Scan for the cell matching the given text and deliver its [X, Y] coordinate at center. 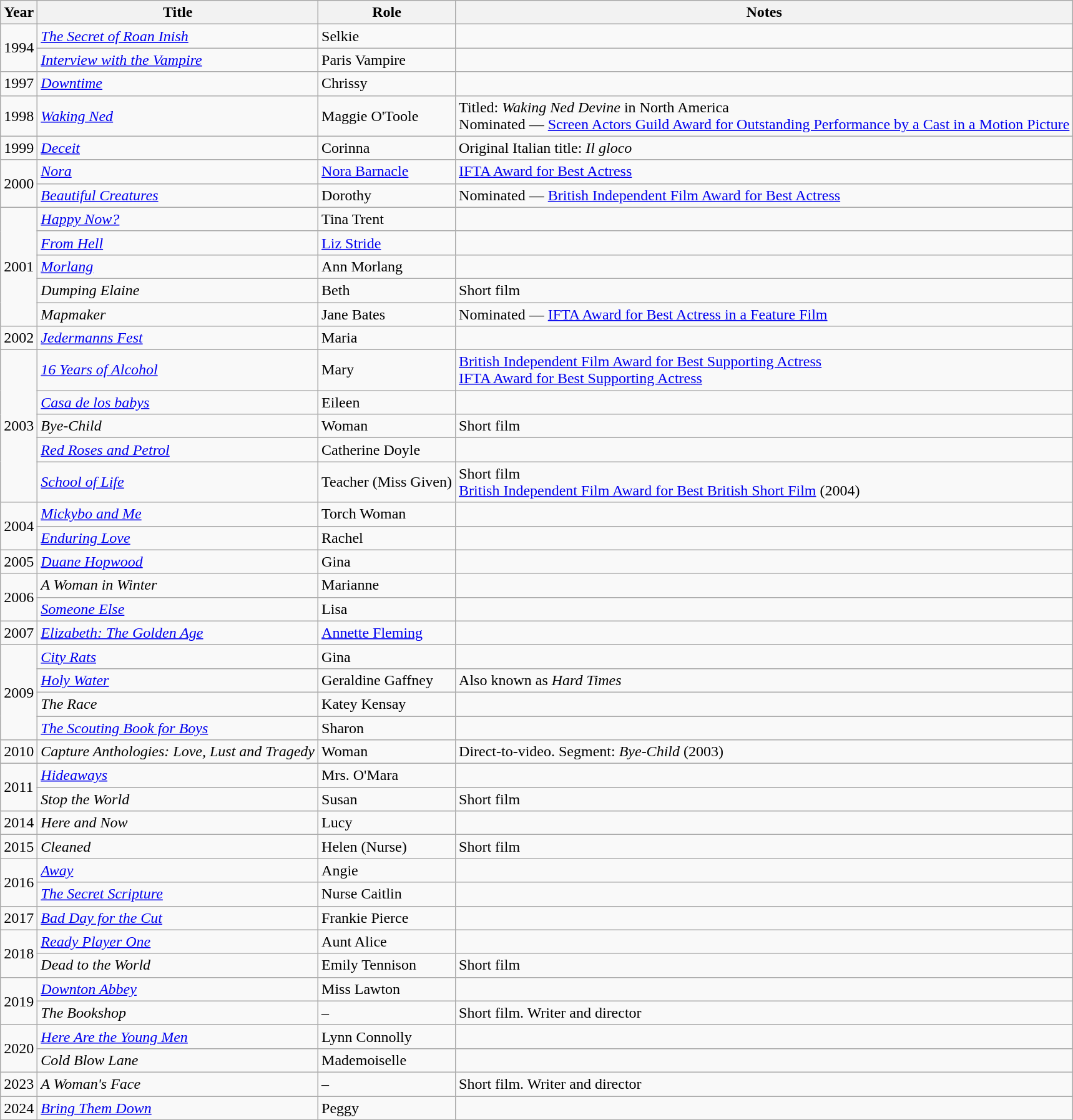
Angie [387, 870]
A Woman's Face [178, 1084]
Tina Trent [387, 219]
Original Italian title: Il gloco [764, 148]
Duane Hopwood [178, 562]
Selkie [387, 36]
Mickybo and Me [178, 514]
Notes [764, 12]
2010 [19, 752]
Direct-to-video. Segment: Bye-Child (2003) [764, 752]
2001 [19, 266]
Maggie O'Toole [387, 116]
1998 [19, 116]
2009 [19, 692]
Year [19, 12]
Downtime [178, 84]
Deceit [178, 148]
Ready Player One [178, 942]
2006 [19, 597]
Miss Lawton [387, 989]
Dorothy [387, 195]
Dead to the World [178, 965]
2019 [19, 1001]
2016 [19, 882]
The Secret Scripture [178, 894]
Helen (Nurse) [387, 847]
Role [387, 12]
Here and Now [178, 823]
IFTA Award for Best Actress [764, 172]
City Rats [178, 656]
Sharon [387, 728]
1999 [19, 148]
Happy Now? [178, 219]
Nominated — IFTA Award for Best Actress in a Feature Film [764, 314]
Aunt Alice [387, 942]
Also known as Hard Times [764, 680]
Rachel [387, 538]
Bad Day for the Cut [178, 918]
2018 [19, 953]
Peggy [387, 1108]
The Race [178, 704]
2014 [19, 823]
Elizabeth: The Golden Age [178, 633]
Mademoiselle [387, 1060]
Nurse Caitlin [387, 894]
British Independent Film Award for Best Supporting ActressIFTA Award for Best Supporting Actress [764, 371]
2007 [19, 633]
Bring Them Down [178, 1108]
Casa de los babys [178, 402]
Capture Anthologies: Love, Lust and Tragedy [178, 752]
Bye-Child [178, 426]
Nominated — British Independent Film Award for Best Actress [764, 195]
Nora [178, 172]
Stop the World [178, 799]
Lisa [387, 609]
Hideaways [178, 776]
Interview with the Vampire [178, 60]
School of Life [178, 482]
1997 [19, 84]
Emily Tennison [387, 965]
Title [178, 12]
Dumping Elaine [178, 290]
Annette Fleming [387, 633]
Nora Barnacle [387, 172]
Teacher (Miss Given) [387, 482]
Someone Else [178, 609]
Titled: Waking Ned Devine in North AmericaNominated — Screen Actors Guild Award for Outstanding Performance by a Cast in a Motion Picture [764, 116]
Susan [387, 799]
The Bookshop [178, 1013]
2005 [19, 562]
2015 [19, 847]
2023 [19, 1084]
Corinna [387, 148]
Beautiful Creatures [178, 195]
Paris Vampire [387, 60]
Mapmaker [178, 314]
From Hell [178, 243]
Ann Morlang [387, 266]
2002 [19, 338]
Beth [387, 290]
Mrs. O'Mara [387, 776]
Lynn Connolly [387, 1036]
1994 [19, 48]
Jane Bates [387, 314]
Marianne [387, 585]
2004 [19, 526]
Mary [387, 371]
Red Roses and Petrol [178, 450]
Cleaned [178, 847]
Liz Stride [387, 243]
Here Are the Young Men [178, 1036]
2020 [19, 1048]
Geraldine Gaffney [387, 680]
The Secret of Roan Inish [178, 36]
Cold Blow Lane [178, 1060]
2024 [19, 1108]
A Woman in Winter [178, 585]
Torch Woman [387, 514]
16 Years of Alcohol [178, 371]
Waking Ned [178, 116]
2003 [19, 426]
Jedermanns Fest [178, 338]
Maria [387, 338]
2000 [19, 183]
Downton Abbey [178, 989]
Enduring Love [178, 538]
Frankie Pierce [387, 918]
2011 [19, 787]
2017 [19, 918]
Lucy [387, 823]
Katey Kensay [387, 704]
Chrissy [387, 84]
Away [178, 870]
Eileen [387, 402]
The Scouting Book for Boys [178, 728]
Morlang [178, 266]
Short filmBritish Independent Film Award for Best British Short Film (2004) [764, 482]
Catherine Doyle [387, 450]
Holy Water [178, 680]
